Provide the [x, y] coordinate of the cell's center where the given text is located.  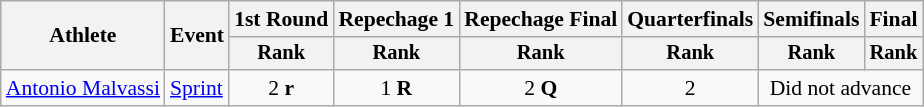
2 Q [540, 88]
2 r [281, 88]
Quarterfinals [690, 19]
Semifinals [811, 19]
Repechage 1 [396, 19]
Sprint [197, 88]
Final [893, 19]
Did not advance [840, 88]
Athlete [83, 36]
2 [690, 88]
1st Round [281, 19]
1 R [396, 88]
Repechage Final [540, 19]
Event [197, 36]
Antonio Malvassi [83, 88]
